Provide the [X, Y] coordinate of the cell's center where the given text is located.  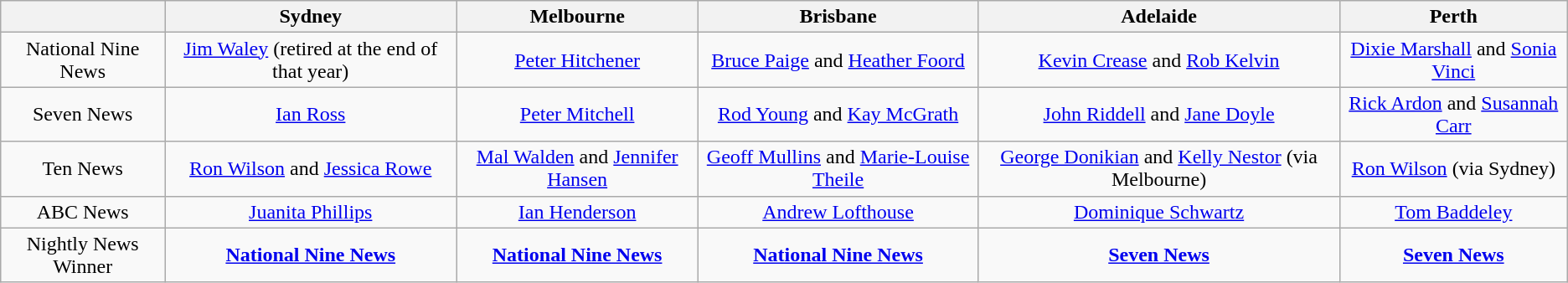
Jim Waley (retired at the end of that year) [311, 60]
Perth [1453, 17]
Adelaide [1159, 17]
Ten News [83, 169]
Mal Walden and Jennifer Hansen [577, 169]
Kevin Crease and Rob Kelvin [1159, 60]
Nightly News Winner [83, 255]
Rick Ardon and Susannah Carr [1453, 114]
Ian Henderson [577, 212]
Dominique Schwartz [1159, 212]
Brisbane [838, 17]
Peter Hitchener [577, 60]
Peter Mitchell [577, 114]
Ian Ross [311, 114]
Dixie Marshall and Sonia Vinci [1453, 60]
Rod Young and Kay McGrath [838, 114]
George Donikian and Kelly Nestor (via Melbourne) [1159, 169]
Melbourne [577, 17]
ABC News [83, 212]
Bruce Paige and Heather Foord [838, 60]
Ron Wilson (via Sydney) [1453, 169]
Juanita Phillips [311, 212]
John Riddell and Jane Doyle [1159, 114]
Andrew Lofthouse [838, 212]
Geoff Mullins and Marie-Louise Theile [838, 169]
Tom Baddeley [1453, 212]
Sydney [311, 17]
Ron Wilson and Jessica Rowe [311, 169]
